From the cell containing the given text, extract its center point as [X, Y] coordinate. 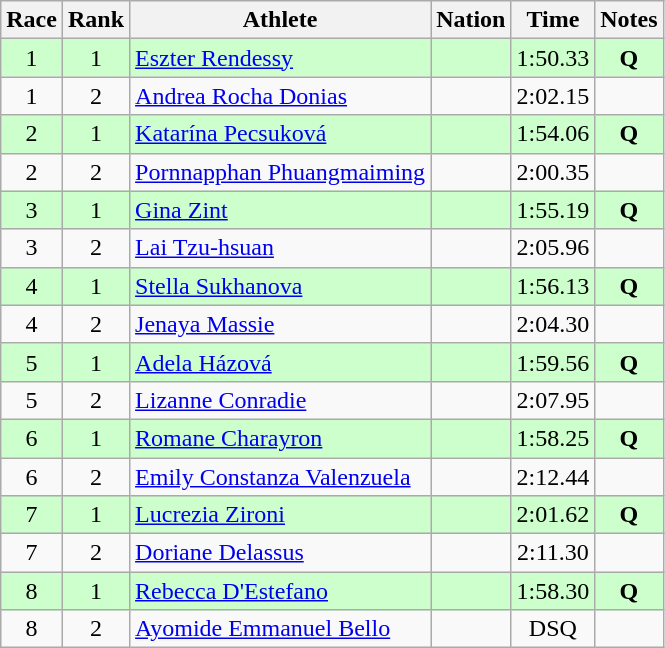
Athlete [280, 20]
Lai Tzu-hsuan [280, 248]
1:56.13 [553, 286]
2:04.30 [553, 324]
Gina Zint [280, 210]
2:12.44 [553, 477]
Eszter Rendessy [280, 58]
Rebecca D'Estefano [280, 591]
Notes [629, 20]
1:58.30 [553, 591]
Stella Sukhanova [280, 286]
1:59.56 [553, 362]
Romane Charayron [280, 438]
2:01.62 [553, 515]
2:00.35 [553, 172]
Jenaya Massie [280, 324]
2:02.15 [553, 96]
Emily Constanza Valenzuela [280, 477]
Adela Házová [280, 362]
1:58.25 [553, 438]
Lucrezia Zironi [280, 515]
1:55.19 [553, 210]
Ayomide Emmanuel Bello [280, 629]
1:54.06 [553, 134]
Time [553, 20]
Rank [96, 20]
Race [32, 20]
Andrea Rocha Donias [280, 96]
Nation [471, 20]
2:11.30 [553, 553]
Pornnapphan Phuangmaiming [280, 172]
Lizanne Conradie [280, 400]
Katarína Pecsuková [280, 134]
2:05.96 [553, 248]
DSQ [553, 629]
2:07.95 [553, 400]
1:50.33 [553, 58]
Doriane Delassus [280, 553]
